Extract the [x, y] coordinate from the center of the cell holding the provided text.  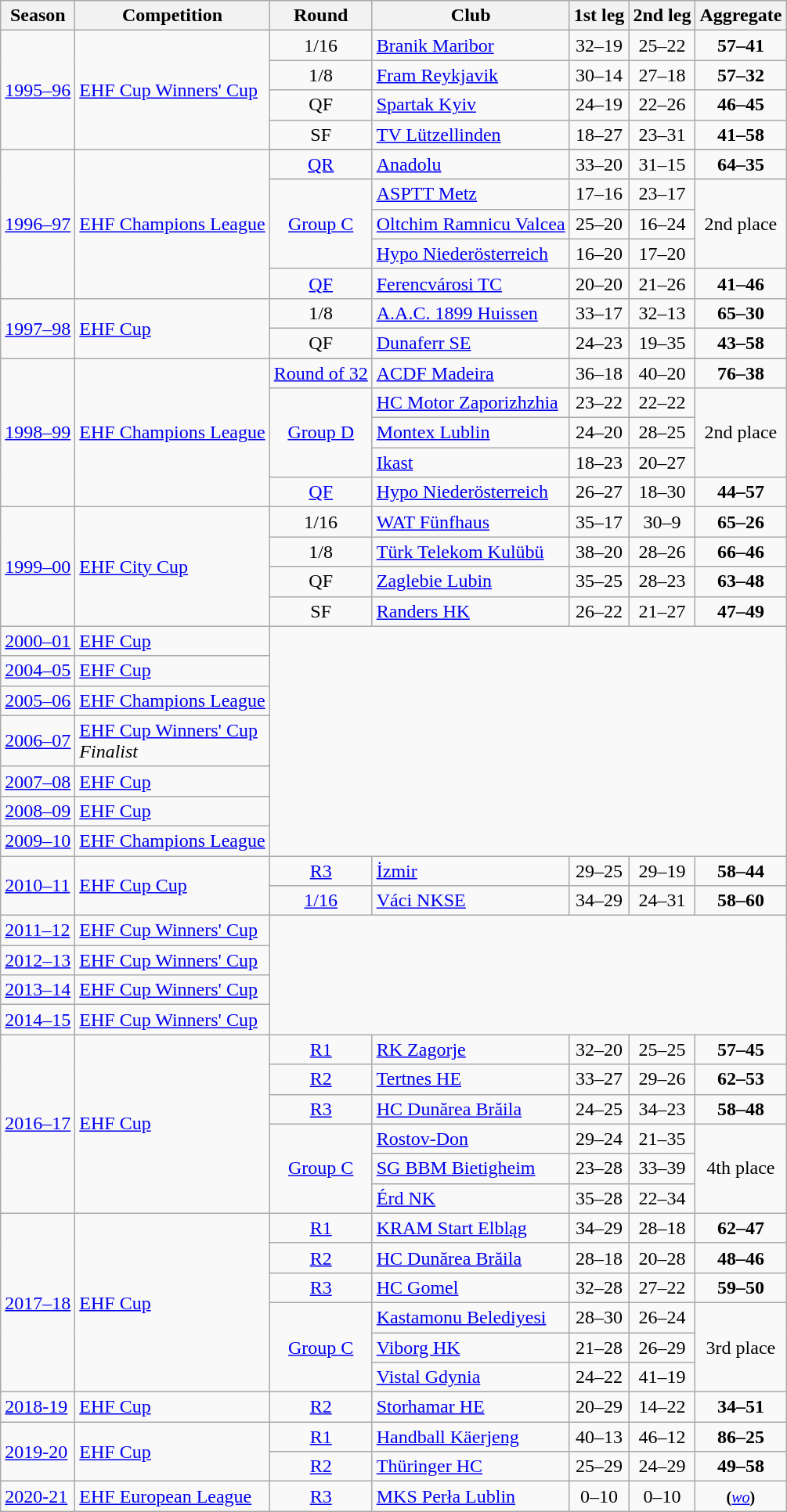
RK Zagorje [471, 1049]
43–58 [741, 343]
58–48 [741, 1109]
(wo) [741, 1496]
25–25 [662, 1049]
2018-19 [38, 1407]
57–41 [741, 45]
24–29 [662, 1467]
Thüringer HC [471, 1467]
Váci NKSE [471, 901]
26–27 [599, 492]
Season [38, 16]
27–22 [662, 1287]
76–38 [741, 373]
24–23 [599, 343]
Ferencvárosi TC [471, 283]
Round of 32 [321, 373]
22–22 [662, 403]
25–22 [662, 45]
1998–99 [38, 433]
47–49 [741, 611]
26–29 [662, 1347]
27–18 [662, 75]
Türk Telekom Kulübü [471, 552]
Spartak Kyiv [471, 105]
Competition [172, 16]
2016–17 [38, 1124]
38–20 [599, 552]
46–12 [662, 1437]
34–23 [662, 1109]
41–46 [741, 283]
EHF Cup Cup [172, 886]
4th place [741, 1168]
KRAM Start Elbląg [471, 1228]
32–28 [599, 1287]
Zaglebie Lubin [471, 581]
Randers HK [471, 611]
28–23 [662, 581]
2nd leg [662, 16]
30–14 [599, 75]
2013–14 [38, 990]
2020-21 [38, 1496]
29–24 [599, 1139]
20–28 [662, 1258]
49–58 [741, 1467]
2000–01 [38, 641]
21–28 [599, 1347]
Group D [321, 433]
22–34 [662, 1198]
Vistal Gdynia [471, 1377]
14–22 [662, 1407]
Viborg HK [471, 1347]
32–20 [599, 1049]
62–53 [741, 1079]
58–60 [741, 901]
57–32 [741, 75]
ACDF Madeira [471, 373]
2011–12 [38, 931]
Anadolu [471, 164]
16–24 [662, 224]
17–16 [599, 194]
Club [471, 16]
2005–06 [38, 700]
20–27 [662, 463]
2007–08 [38, 781]
34–51 [741, 1407]
17–20 [662, 254]
23–22 [599, 403]
2014–15 [38, 1020]
Tertnes HE [471, 1079]
35–28 [599, 1198]
23–17 [662, 194]
65–30 [741, 313]
62–47 [741, 1228]
18–23 [599, 463]
41–19 [662, 1377]
TV Lützellinden [471, 135]
1995–96 [38, 90]
Round [321, 16]
35–17 [599, 522]
28–26 [662, 552]
Fram Reykjavik [471, 75]
1996–97 [38, 224]
31–15 [662, 164]
QR [321, 164]
64–35 [741, 164]
Handball Käerjeng [471, 1437]
63–48 [741, 581]
21–35 [662, 1139]
58–44 [741, 871]
2006–07 [38, 740]
25–20 [599, 224]
WAT Fünfhaus [471, 522]
Branik Maribor [471, 45]
32–19 [599, 45]
İzmir [471, 871]
ASPTT Metz [471, 194]
Aggregate [741, 16]
20–20 [599, 283]
Montex Lublin [471, 433]
Oltchim Ramnicu Valcea [471, 224]
1st leg [599, 16]
2004–05 [38, 671]
65–26 [741, 522]
32–13 [662, 313]
HC Motor Zaporizhzhia [471, 403]
Érd NK [471, 1198]
40–13 [599, 1437]
18–27 [599, 135]
2009–10 [38, 841]
59–50 [741, 1287]
2008–09 [38, 811]
2010–11 [38, 886]
29–26 [662, 1079]
EHF European League [172, 1496]
MKS Perła Lublin [471, 1496]
36–18 [599, 373]
24–31 [662, 901]
33–39 [662, 1168]
24–20 [599, 433]
33–27 [599, 1079]
26–24 [662, 1317]
21–26 [662, 283]
2017–18 [38, 1302]
23–31 [662, 135]
30–9 [662, 522]
23–28 [599, 1168]
Rostov-Don [471, 1139]
A.A.C. 1899 Huissen [471, 313]
2019-20 [38, 1452]
25–29 [599, 1467]
29–25 [599, 871]
20–29 [599, 1407]
33–20 [599, 164]
48–46 [741, 1258]
41–58 [741, 135]
HC Gomel [471, 1287]
22–26 [662, 105]
18–30 [662, 492]
28–25 [662, 433]
33–17 [599, 313]
21–27 [662, 611]
24–22 [599, 1377]
28–30 [599, 1317]
Dunaferr SE [471, 343]
24–25 [599, 1109]
57–45 [741, 1049]
46–45 [741, 105]
SG BBM Bietigheim [471, 1168]
44–57 [741, 492]
Ikast [471, 463]
19–35 [662, 343]
26–22 [599, 611]
3rd place [741, 1347]
1999–00 [38, 567]
2012–13 [38, 960]
EHF Cup Winners' Cup Finalist [172, 740]
86–25 [741, 1437]
Storhamar HE [471, 1407]
16–20 [599, 254]
35–25 [599, 581]
66–46 [741, 552]
40–20 [662, 373]
24–19 [599, 105]
EHF City Cup [172, 567]
Kastamonu Belediyesi [471, 1317]
29–19 [662, 871]
1997–98 [38, 328]
